Provide the [x, y] coordinate of the cell's center where the given text is located.  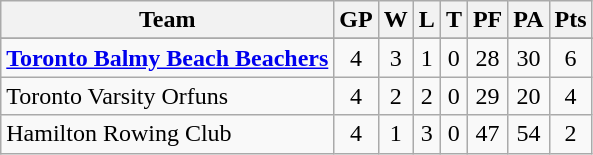
PF [487, 20]
20 [528, 96]
GP [356, 20]
Pts [570, 20]
54 [528, 134]
Toronto Balmy Beach Beachers [168, 58]
Team [168, 20]
L [426, 20]
29 [487, 96]
47 [487, 134]
T [454, 20]
6 [570, 58]
W [396, 20]
Hamilton Rowing Club [168, 134]
PA [528, 20]
30 [528, 58]
Toronto Varsity Orfuns [168, 96]
28 [487, 58]
